Detect which cell encompasses the target text, then output its (x, y) center coordinate. 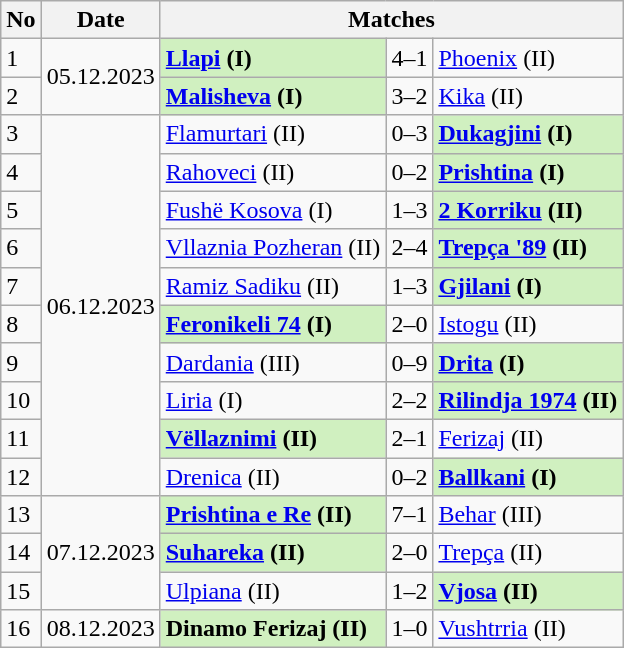
Drenica (II) (273, 477)
Dinamo Ferizaj (II) (273, 629)
Trepça (II) (528, 553)
2 (21, 96)
Malisheva (I) (273, 96)
Rilindja 1974 (II) (528, 400)
Trepça '89 (II) (528, 248)
6 (21, 248)
06.12.2023 (100, 306)
16 (21, 629)
Vllaznia Pozheran (II) (273, 248)
2 Korriku (II) (528, 210)
Dardania (III) (273, 362)
5 (21, 210)
2–1 (410, 438)
No (21, 20)
Dukagjini (I) (528, 134)
0–3 (410, 134)
Prishtina e Re (II) (273, 515)
Matches (391, 20)
Vëllaznimi (II) (273, 438)
11 (21, 438)
Ramiz Sadiku (II) (273, 286)
Ballkani (I) (528, 477)
Fushë Kosova (I) (273, 210)
12 (21, 477)
07.12.2023 (100, 553)
7 (21, 286)
Ulpiana (II) (273, 591)
Istogu (II) (528, 324)
3 (21, 134)
15 (21, 591)
4–1 (410, 58)
3–2 (410, 96)
1 (21, 58)
Date (100, 20)
Prishtina (I) (528, 172)
7–1 (410, 515)
Flamurtari (II) (273, 134)
Liria (I) (273, 400)
Drita (I) (528, 362)
Rahoveci (II) (273, 172)
Gjilani (I) (528, 286)
4 (21, 172)
8 (21, 324)
Phoenix (II) (528, 58)
2–2 (410, 400)
Behar (III) (528, 515)
Vushtrria (II) (528, 629)
0–9 (410, 362)
Feronikeli 74 (I) (273, 324)
Ferizaj (II) (528, 438)
Vjosa (II) (528, 591)
Kika (II) (528, 96)
14 (21, 553)
Llapi (I) (273, 58)
08.12.2023 (100, 629)
9 (21, 362)
05.12.2023 (100, 77)
2–4 (410, 248)
13 (21, 515)
1–2 (410, 591)
10 (21, 400)
Suhareka (II) (273, 553)
1–0 (410, 629)
